Output the (X, Y) coordinate of the center of the cell containing the given text.  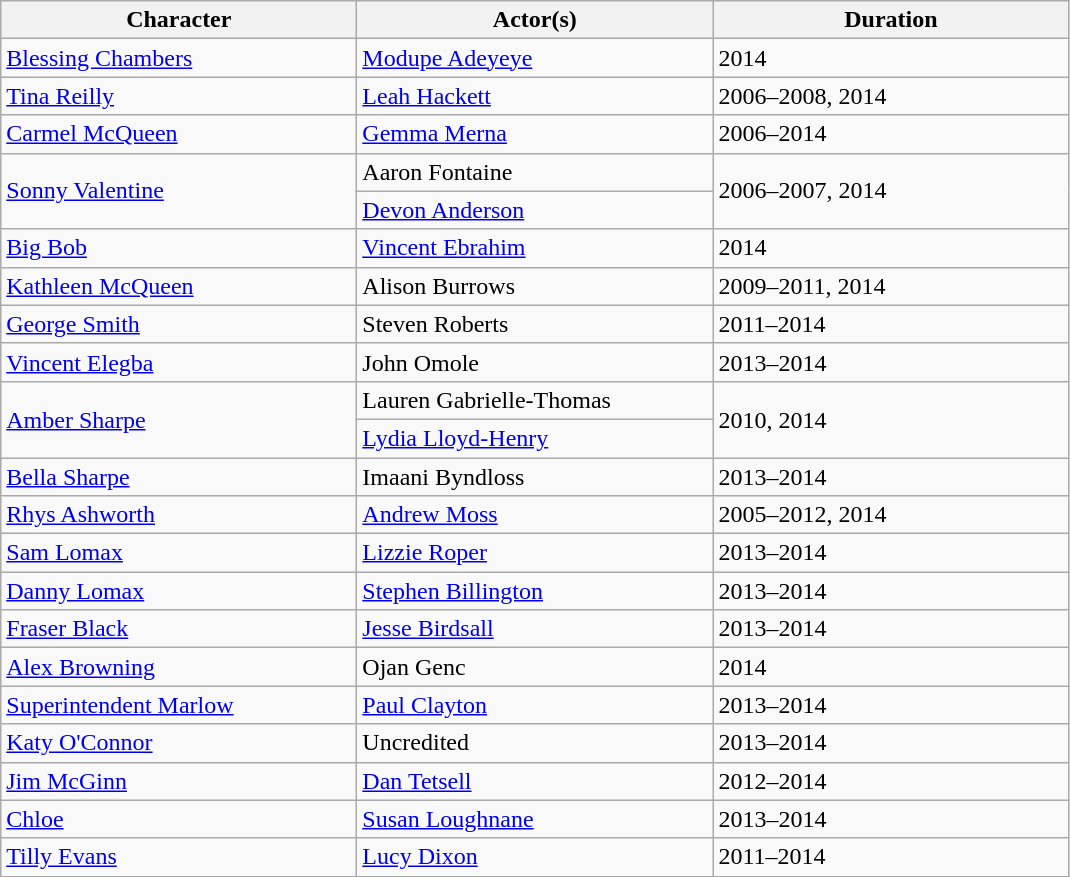
Lizzie Roper (535, 553)
Jim McGinn (179, 781)
Steven Roberts (535, 324)
Devon Anderson (535, 210)
George Smith (179, 324)
Lydia Lloyd-Henry (535, 438)
Carmel McQueen (179, 134)
Chloe (179, 819)
Sonny Valentine (179, 191)
Kathleen McQueen (179, 286)
2006–2007, 2014 (891, 191)
Imaani Byndloss (535, 477)
Tina Reilly (179, 96)
Duration (891, 20)
2012–2014 (891, 781)
Leah Hackett (535, 96)
Big Bob (179, 248)
Actor(s) (535, 20)
Jesse Birdsall (535, 629)
Tilly Evans (179, 857)
2006–2014 (891, 134)
Ojan Genc (535, 667)
John Omole (535, 362)
Aaron Fontaine (535, 172)
Katy O'Connor (179, 743)
Rhys Ashworth (179, 515)
Lauren Gabrielle-Thomas (535, 400)
Bella Sharpe (179, 477)
Stephen Billington (535, 591)
Amber Sharpe (179, 419)
Fraser Black (179, 629)
Superintendent Marlow (179, 705)
2009–2011, 2014 (891, 286)
Danny Lomax (179, 591)
Dan Tetsell (535, 781)
Lucy Dixon (535, 857)
Blessing Chambers (179, 58)
Alison Burrows (535, 286)
2005–2012, 2014 (891, 515)
Character (179, 20)
Uncredited (535, 743)
Vincent Ebrahim (535, 248)
2006–2008, 2014 (891, 96)
Paul Clayton (535, 705)
Modupe Adeyeye (535, 58)
Vincent Elegba (179, 362)
Gemma Merna (535, 134)
2010, 2014 (891, 419)
Sam Lomax (179, 553)
Susan Loughnane (535, 819)
Andrew Moss (535, 515)
Alex Browning (179, 667)
